Search for the cell housing the specified text and yield its (x, y) center coordinate. 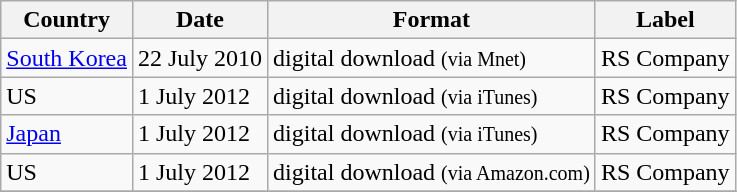
Format (432, 20)
South Korea (67, 58)
Date (200, 20)
digital download (via Mnet) (432, 58)
Country (67, 20)
digital download (via Amazon.com) (432, 172)
Label (665, 20)
Japan (67, 134)
22 July 2010 (200, 58)
